Capture the cell that displays the provided text and extract its (X, Y) central coordinate. 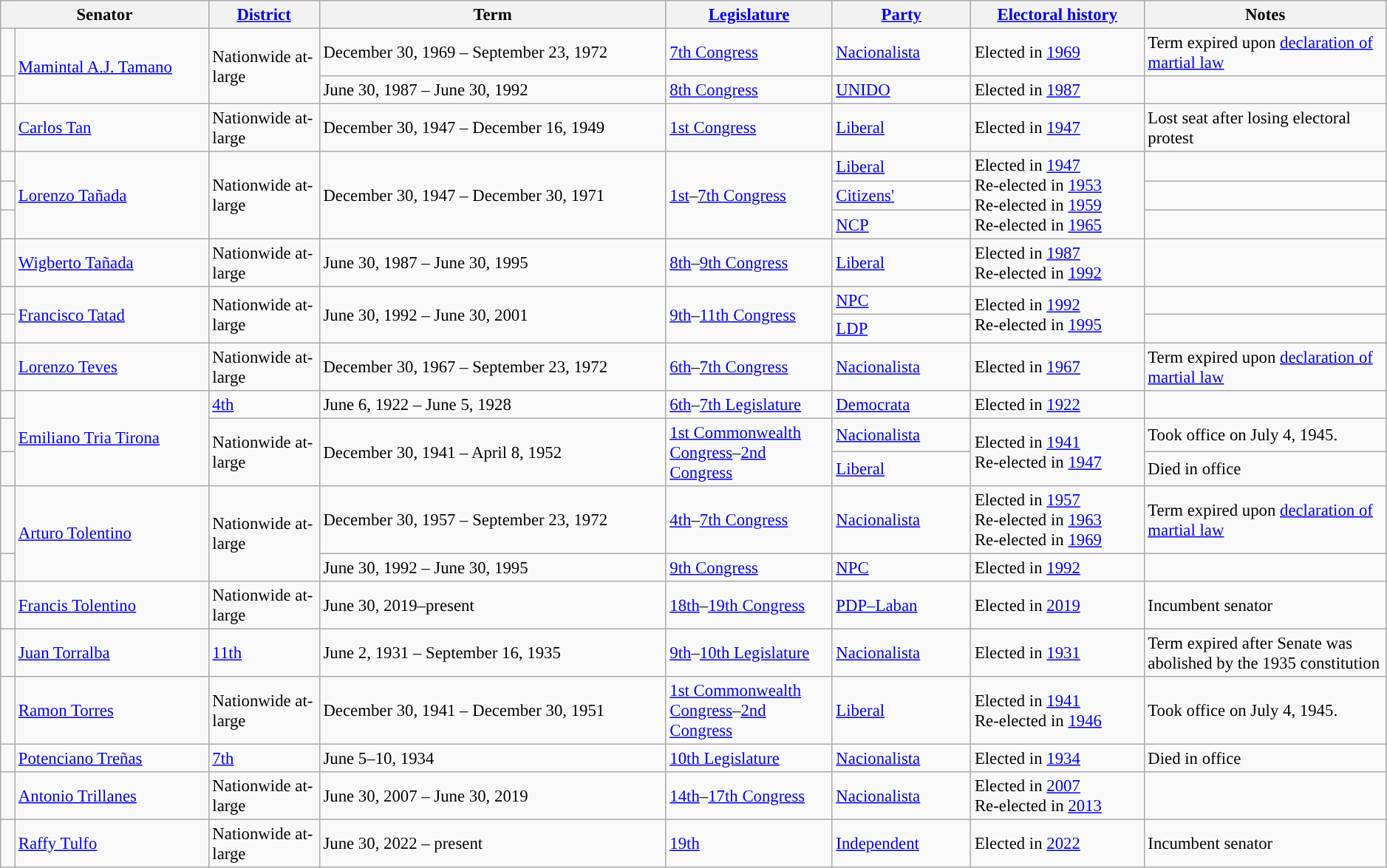
9th Congress (749, 567)
Francis Tolentino (112, 606)
December 30, 1969 – September 23, 1972 (492, 53)
Party (902, 15)
District (264, 15)
Elected in 1967 (1057, 366)
June 2, 1931 – September 16, 1935 (492, 653)
December 30, 1941 – December 30, 1951 (492, 711)
Elected in 1992 (1057, 567)
December 30, 1947 – December 30, 1971 (492, 195)
Citizens' (902, 196)
December 30, 1947 – December 16, 1949 (492, 129)
9th–10th Legislature (749, 653)
Raffy Tulfo (112, 844)
Elected in 2022 (1057, 844)
Wigberto Tañada (112, 263)
Democrata (902, 404)
Lorenzo Tañada (112, 195)
June 30, 2007 – June 30, 2019 (492, 796)
June 5–10, 1934 (492, 758)
June 30, 1992 – June 30, 2001 (492, 315)
Elected in 1987Re-elected in 1992 (1057, 263)
Term expired after Senate was abolished by the 1935 constitution (1265, 653)
December 30, 1967 – September 23, 1972 (492, 366)
7th Congress (749, 53)
Elected in 1934 (1057, 758)
Arturo Tolentino (112, 533)
Emiliano Tria Tirona (112, 437)
14th–17th Congress (749, 796)
Juan Torralba (112, 653)
Ramon Torres (112, 711)
PDP–Laban (902, 606)
December 30, 1941 – April 8, 1952 (492, 452)
June 30, 2019–present (492, 606)
June 6, 1922 – June 5, 1928 (492, 404)
1st–7th Congress (749, 195)
Elected in 1941Re-elected in 1947 (1057, 452)
8th Congress (749, 90)
Elected in 1941Re-elected in 1946 (1057, 711)
9th–11th Congress (749, 315)
4th–7th Congress (749, 519)
Elected in 1969 (1057, 53)
LDP (902, 329)
Mamintal A.J. Tamano (112, 66)
19th (749, 844)
Elected in 2019 (1057, 606)
Francisco Tatad (112, 315)
Carlos Tan (112, 129)
Elected in 2007Re-elected in 2013 (1057, 796)
8th–9th Congress (749, 263)
Elected in 1947Re-elected in 1953Re-elected in 1959Re-elected in 1965 (1057, 195)
Lost seat after losing electoral protest (1265, 129)
Elected in 1931 (1057, 653)
10th Legislature (749, 758)
11th (264, 653)
6th–7th Legislature (749, 404)
Elected in 1922 (1057, 404)
Antonio Trillanes (112, 796)
Elected in 1957Re-elected in 1963Re-elected in 1969 (1057, 519)
NCP (902, 225)
June 30, 1987 – June 30, 1995 (492, 263)
Potenciano Treñas (112, 758)
6th–7th Congress (749, 366)
June 30, 2022 – present (492, 844)
Term (492, 15)
Lorenzo Teves (112, 366)
Electoral history (1057, 15)
7th (264, 758)
June 30, 1987 – June 30, 1992 (492, 90)
Independent (902, 844)
4th (264, 404)
Elected in 1992Re-elected in 1995 (1057, 315)
1st Congress (749, 129)
Elected in 1987 (1057, 90)
Senator (105, 15)
18th–19th Congress (749, 606)
UNIDO (902, 90)
December 30, 1957 – September 23, 1972 (492, 519)
Legislature (749, 15)
June 30, 1992 – June 30, 1995 (492, 567)
Notes (1265, 15)
Elected in 1947 (1057, 129)
